Capture the cell that displays the provided text and extract its [X, Y] central coordinate. 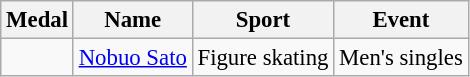
Men's singles [401, 58]
Event [401, 20]
Name [132, 20]
Sport [263, 20]
Nobuo Sato [132, 58]
Figure skating [263, 58]
Medal [38, 20]
